Pinpoint the cell where the given text exists, returning its [X, Y] midpoint coordinate. 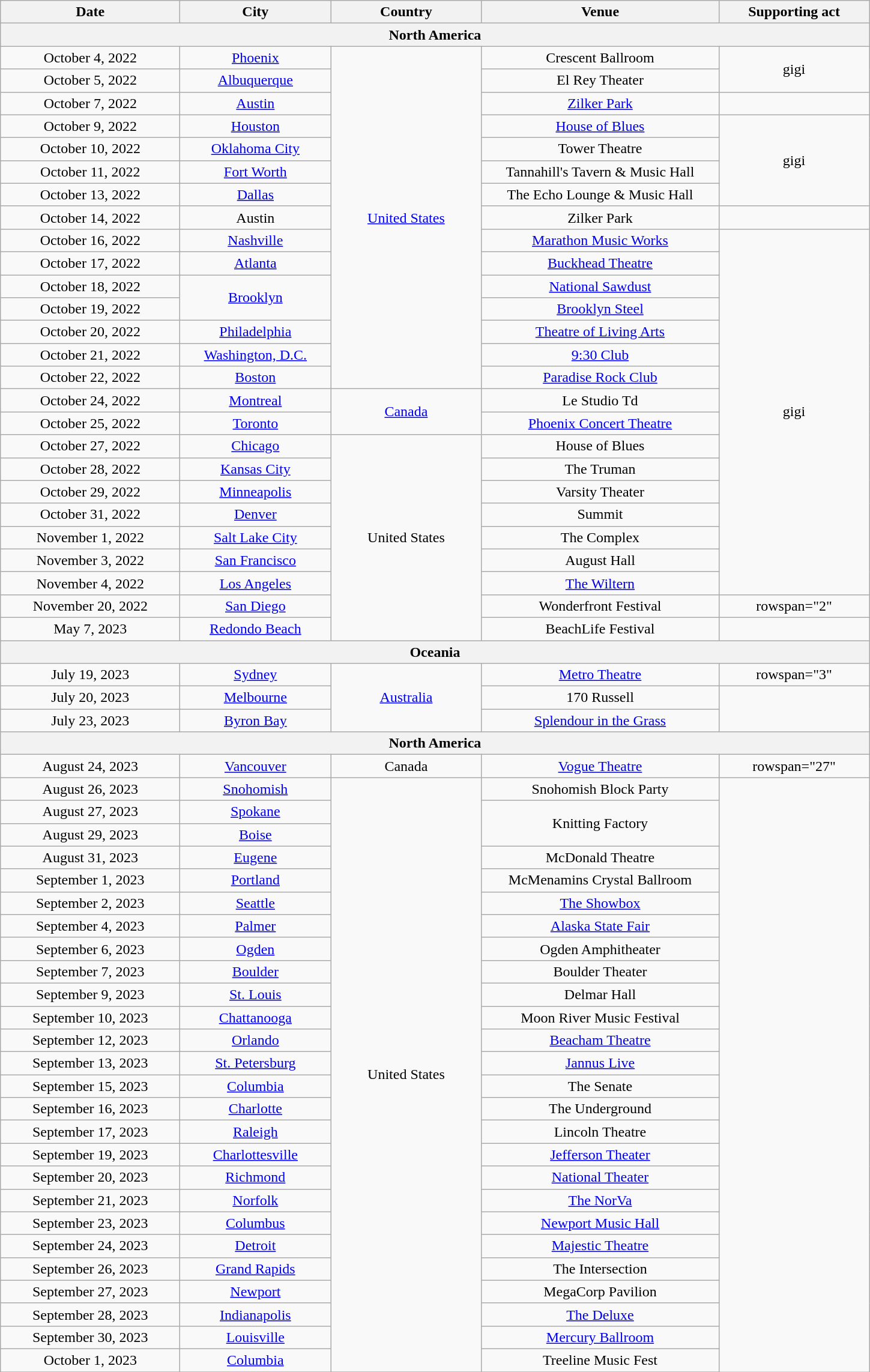
October 20, 2022 [90, 332]
July 19, 2023 [90, 675]
September 9, 2023 [90, 994]
Mercury Ballroom [600, 1337]
September 6, 2023 [90, 949]
Melbourne [256, 698]
Newport [256, 1292]
Chattanooga [256, 1018]
Varsity Theater [600, 492]
The NorVa [600, 1200]
October 13, 2022 [90, 195]
Vancouver [256, 766]
July 23, 2023 [90, 721]
May 7, 2023 [90, 629]
Majestic Theatre [600, 1246]
October 14, 2022 [90, 217]
Louisville [256, 1337]
Brooklyn [256, 298]
September 10, 2023 [90, 1018]
Vogue Theatre [600, 766]
Albuquerque [256, 80]
October 1, 2023 [90, 1360]
Theatre of Living Arts [600, 332]
Knitting Factory [600, 823]
October 17, 2022 [90, 263]
Delmar Hall [600, 994]
Country [406, 12]
October 9, 2022 [90, 126]
170 Russell [600, 698]
Eugene [256, 857]
The Wiltern [600, 583]
Minneapolis [256, 492]
Beacham Theatre [600, 1041]
Charlottesville [256, 1155]
September 1, 2023 [90, 880]
Venue [600, 12]
The Complex [600, 537]
August Hall [600, 560]
Ogden [256, 949]
Date [90, 12]
October 5, 2022 [90, 80]
Richmond [256, 1177]
San Diego [256, 606]
October 11, 2022 [90, 172]
Metro Theatre [600, 675]
Toronto [256, 423]
October 7, 2022 [90, 103]
Le Studio Td [600, 400]
rowspan="27" [794, 766]
Australia [406, 698]
October 24, 2022 [90, 400]
Nashville [256, 240]
Denver [256, 515]
Newport Music Hall [600, 1223]
Alaska State Fair [600, 926]
Spokane [256, 812]
Phoenix Concert Theatre [600, 423]
St. Petersburg [256, 1063]
September 30, 2023 [90, 1337]
Buckhead Theatre [600, 263]
November 4, 2022 [90, 583]
Portland [256, 880]
Supporting act [794, 12]
Marathon Music Works [600, 240]
Moon River Music Festival [600, 1018]
The Senate [600, 1086]
Oklahoma City [256, 149]
Tannahill's Tavern & Music Hall [600, 172]
El Rey Theater [600, 80]
BeachLife Festival [600, 629]
rowspan="2" [794, 606]
Brooklyn Steel [600, 309]
Wonderfront Festival [600, 606]
September 17, 2023 [90, 1132]
Treeline Music Fest [600, 1360]
rowspan="3" [794, 675]
Detroit [256, 1246]
October 4, 2022 [90, 58]
October 25, 2022 [90, 423]
Norfolk [256, 1200]
Los Angeles [256, 583]
The Deluxe [600, 1314]
Boulder [256, 972]
Sydney [256, 675]
September 27, 2023 [90, 1292]
Boise [256, 835]
September 16, 2023 [90, 1109]
August 29, 2023 [90, 835]
September 13, 2023 [90, 1063]
Grand Rapids [256, 1269]
Houston [256, 126]
Atlanta [256, 263]
November 1, 2022 [90, 537]
October 29, 2022 [90, 492]
McMenamins Crystal Ballroom [600, 880]
October 31, 2022 [90, 515]
San Francisco [256, 560]
Crescent Ballroom [600, 58]
October 27, 2022 [90, 446]
Salt Lake City [256, 537]
October 19, 2022 [90, 309]
Raleigh [256, 1132]
September 2, 2023 [90, 903]
Phoenix [256, 58]
August 31, 2023 [90, 857]
September 21, 2023 [90, 1200]
The Truman [600, 469]
September 26, 2023 [90, 1269]
Redondo Beach [256, 629]
Splendour in the Grass [600, 721]
November 20, 2022 [90, 606]
October 22, 2022 [90, 378]
McDonald Theatre [600, 857]
City [256, 12]
Ogden Amphitheater [600, 949]
Boston [256, 378]
July 20, 2023 [90, 698]
Indianapolis [256, 1314]
August 24, 2023 [90, 766]
Snohomish Block Party [600, 789]
Chicago [256, 446]
Columbus [256, 1223]
The Showbox [600, 903]
Kansas City [256, 469]
Oceania [435, 651]
The Underground [600, 1109]
September 28, 2023 [90, 1314]
National Theater [600, 1177]
National Sawdust [600, 286]
October 21, 2022 [90, 355]
Snohomish [256, 789]
MegaCorp Pavilion [600, 1292]
The Echo Lounge & Music Hall [600, 195]
October 10, 2022 [90, 149]
Charlotte [256, 1109]
September 19, 2023 [90, 1155]
Byron Bay [256, 721]
Tower Theatre [600, 149]
September 15, 2023 [90, 1086]
Dallas [256, 195]
October 16, 2022 [90, 240]
Seattle [256, 903]
Summit [600, 515]
August 26, 2023 [90, 789]
Philadelphia [256, 332]
Washington, D.C. [256, 355]
October 18, 2022 [90, 286]
Lincoln Theatre [600, 1132]
Palmer [256, 926]
October 28, 2022 [90, 469]
September 20, 2023 [90, 1177]
Montreal [256, 400]
August 27, 2023 [90, 812]
September 4, 2023 [90, 926]
9:30 Club [600, 355]
September 24, 2023 [90, 1246]
Jannus Live [600, 1063]
St. Louis [256, 994]
Orlando [256, 1041]
The Intersection [600, 1269]
Fort Worth [256, 172]
Jefferson Theater [600, 1155]
Paradise Rock Club [600, 378]
November 3, 2022 [90, 560]
Boulder Theater [600, 972]
September 7, 2023 [90, 972]
September 12, 2023 [90, 1041]
September 23, 2023 [90, 1223]
